Extract the (x, y) coordinate from the center of the cell holding the provided text.  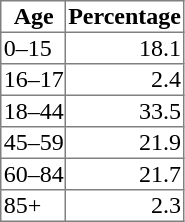
Percentage (124, 17)
45–59 (33, 143)
2.4 (124, 80)
0–15 (33, 48)
Age (33, 17)
18–44 (33, 111)
18.1 (124, 48)
21.7 (124, 174)
16–17 (33, 80)
2.3 (124, 206)
33.5 (124, 111)
21.9 (124, 143)
60–84 (33, 174)
85+ (33, 206)
